Determine the (X, Y) coordinate at the center of the cell enclosing the given text.  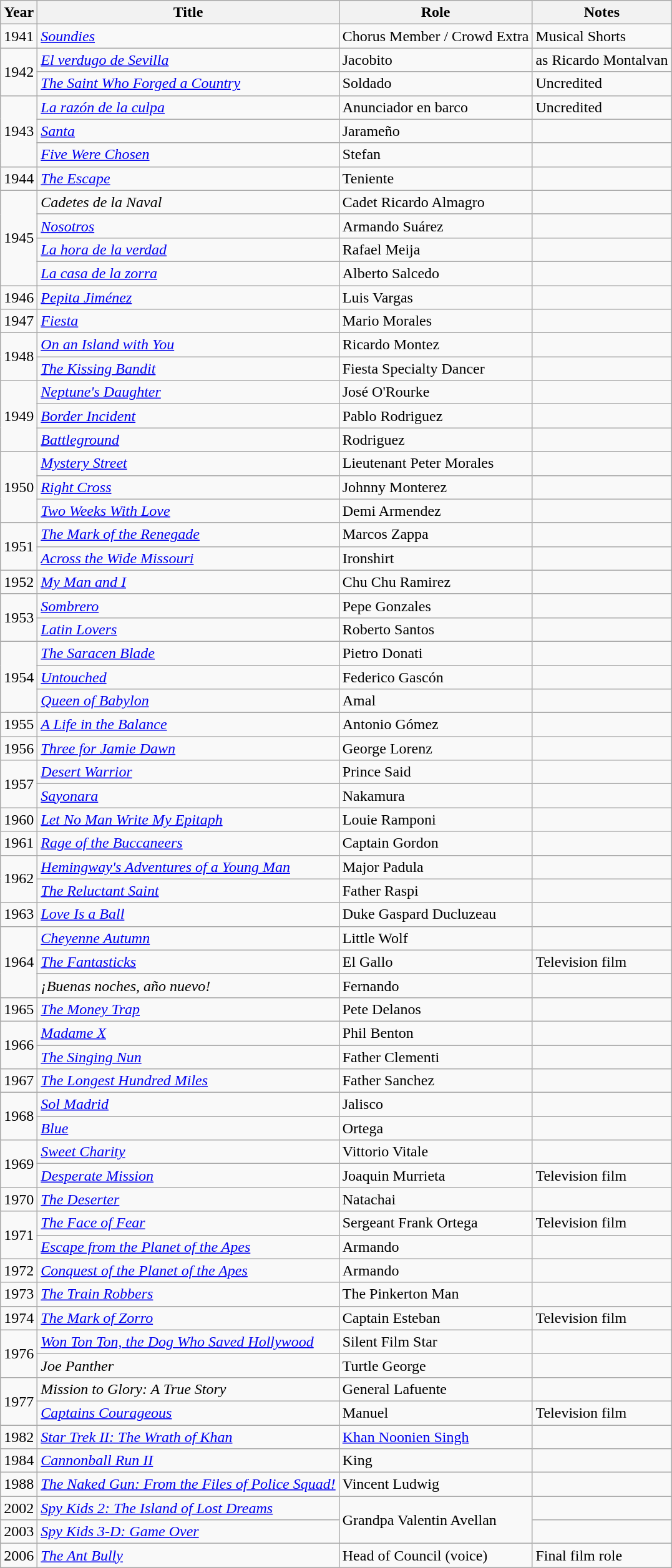
1972 (19, 1270)
Madame X (188, 1033)
Escape from the Planet of the Apes (188, 1247)
Luis Vargas (436, 298)
La casa de la zorra (188, 273)
1943 (19, 131)
Sol Madrid (188, 1105)
Fiesta Specialty Dancer (436, 369)
Silent Film Star (436, 1342)
Star Trek II: The Wrath of Khan (188, 1436)
Ortega (436, 1128)
1984 (19, 1461)
Roberto Santos (436, 629)
Demi Armendez (436, 511)
The Money Trap (188, 1009)
Desperate Mission (188, 1176)
The Escape (188, 178)
The Reluctant Saint (188, 891)
as Ricardo Montalvan (601, 60)
George Lorenz (436, 748)
Federico Gascón (436, 677)
Mission to Glory: A True Story (188, 1389)
1973 (19, 1294)
Louie Ramponi (436, 820)
1966 (19, 1045)
1946 (19, 298)
Cheyenne Autumn (188, 938)
1951 (19, 546)
The Ant Bully (188, 1556)
¡Buenas noches, año nuevo! (188, 985)
Head of Council (voice) (436, 1556)
Soundies (188, 36)
Captain Gordon (436, 843)
2002 (19, 1508)
1948 (19, 357)
Spy Kids 3-D: Game Over (188, 1532)
Fernando (436, 985)
Sergeant Frank Ortega (436, 1223)
Hemingway's Adventures of a Young Man (188, 867)
Pepe Gonzales (436, 606)
1974 (19, 1318)
Jalisco (436, 1105)
Duke Gaspard Ducluzeau (436, 914)
Neptune's Daughter (188, 392)
Turtle George (436, 1365)
Cadetes de la Naval (188, 202)
Sombrero (188, 606)
1977 (19, 1401)
1944 (19, 178)
Right Cross (188, 487)
Chorus Member / Crowd Extra (436, 36)
Queen of Babylon (188, 701)
1955 (19, 725)
1963 (19, 914)
A Life in the Balance (188, 725)
The Saint Who Forged a Country (188, 84)
Natachai (436, 1199)
Joe Panther (188, 1365)
Antonio Gómez (436, 725)
On an Island with You (188, 345)
Major Padula (436, 867)
Title (188, 12)
Armando Suárez (436, 226)
Amal (436, 701)
Chu Chu Ramirez (436, 582)
Sweet Charity (188, 1152)
Vincent Ludwig (436, 1484)
1961 (19, 843)
Manuel (436, 1413)
1941 (19, 36)
The Train Robbers (188, 1294)
Nosotros (188, 226)
La hora de la verdad (188, 249)
Fiesta (188, 321)
Let No Man Write My Epitaph (188, 820)
Pete Delanos (436, 1009)
Mario Morales (436, 321)
Border Incident (188, 416)
Lieutenant Peter Morales (436, 463)
The Face of Fear (188, 1223)
Pablo Rodriguez (436, 416)
1976 (19, 1353)
Stefan (436, 155)
Teniente (436, 178)
Across the Wide Missouri (188, 558)
Untouched (188, 677)
Santa (188, 131)
El Gallo (436, 962)
Sayonara (188, 796)
Final film role (601, 1556)
Anunciador en barco (436, 107)
Rafael Meija (436, 249)
1956 (19, 748)
1947 (19, 321)
1970 (19, 1199)
Spy Kids 2: The Island of Lost Dreams (188, 1508)
Five Were Chosen (188, 155)
Latin Lovers (188, 629)
Father Sanchez (436, 1081)
Jarameño (436, 131)
1952 (19, 582)
Ricardo Montez (436, 345)
My Man and I (188, 582)
1954 (19, 677)
Rodriguez (436, 440)
Ironshirt (436, 558)
Cannonball Run II (188, 1461)
Role (436, 12)
Conquest of the Planet of the Apes (188, 1270)
The Singing Nun (188, 1057)
Captains Courageous (188, 1413)
Jacobito (436, 60)
Johnny Monterez (436, 487)
The Saracen Blade (188, 653)
1950 (19, 487)
2003 (19, 1532)
Two Weeks With Love (188, 511)
The Longest Hundred Miles (188, 1081)
1962 (19, 879)
1964 (19, 962)
Cadet Ricardo Almagro (436, 202)
1965 (19, 1009)
El verdugo de Sevilla (188, 60)
Vittorio Vitale (436, 1152)
José O'Rourke (436, 392)
La razón de la culpa (188, 107)
Khan Noonien Singh (436, 1436)
Battleground (188, 440)
Marcos Zappa (436, 535)
1957 (19, 784)
Little Wolf (436, 938)
1971 (19, 1235)
Nakamura (436, 796)
1960 (19, 820)
Blue (188, 1128)
1942 (19, 72)
Musical Shorts (601, 36)
Year (19, 12)
1945 (19, 238)
Three for Jamie Dawn (188, 748)
1953 (19, 617)
Phil Benton (436, 1033)
The Deserter (188, 1199)
The Naked Gun: From the Files of Police Squad! (188, 1484)
1969 (19, 1164)
King (436, 1461)
Desert Warrior (188, 772)
Captain Esteban (436, 1318)
Notes (601, 12)
1949 (19, 416)
Mystery Street (188, 463)
Pepita Jiménez (188, 298)
The Pinkerton Man (436, 1294)
Father Raspi (436, 891)
1982 (19, 1436)
The Fantasticks (188, 962)
Pietro Donati (436, 653)
General Lafuente (436, 1389)
1967 (19, 1081)
Alberto Salcedo (436, 273)
Prince Said (436, 772)
The Mark of the Renegade (188, 535)
Rage of the Buccaneers (188, 843)
Joaquin Murrieta (436, 1176)
The Kissing Bandit (188, 369)
Grandpa Valentin Avellan (436, 1520)
1988 (19, 1484)
Father Clementi (436, 1057)
The Mark of Zorro (188, 1318)
Won Ton Ton, the Dog Who Saved Hollywood (188, 1342)
2006 (19, 1556)
Soldado (436, 84)
Love Is a Ball (188, 914)
1968 (19, 1116)
